Detect which cell encompasses the target text, then output its [x, y] center coordinate. 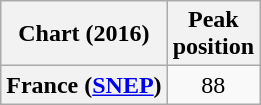
France (SNEP) [84, 85]
88 [213, 85]
Chart (2016) [84, 34]
Peak position [213, 34]
